Return the (x, y) coordinate for the center point of the cell that contains the specified text.  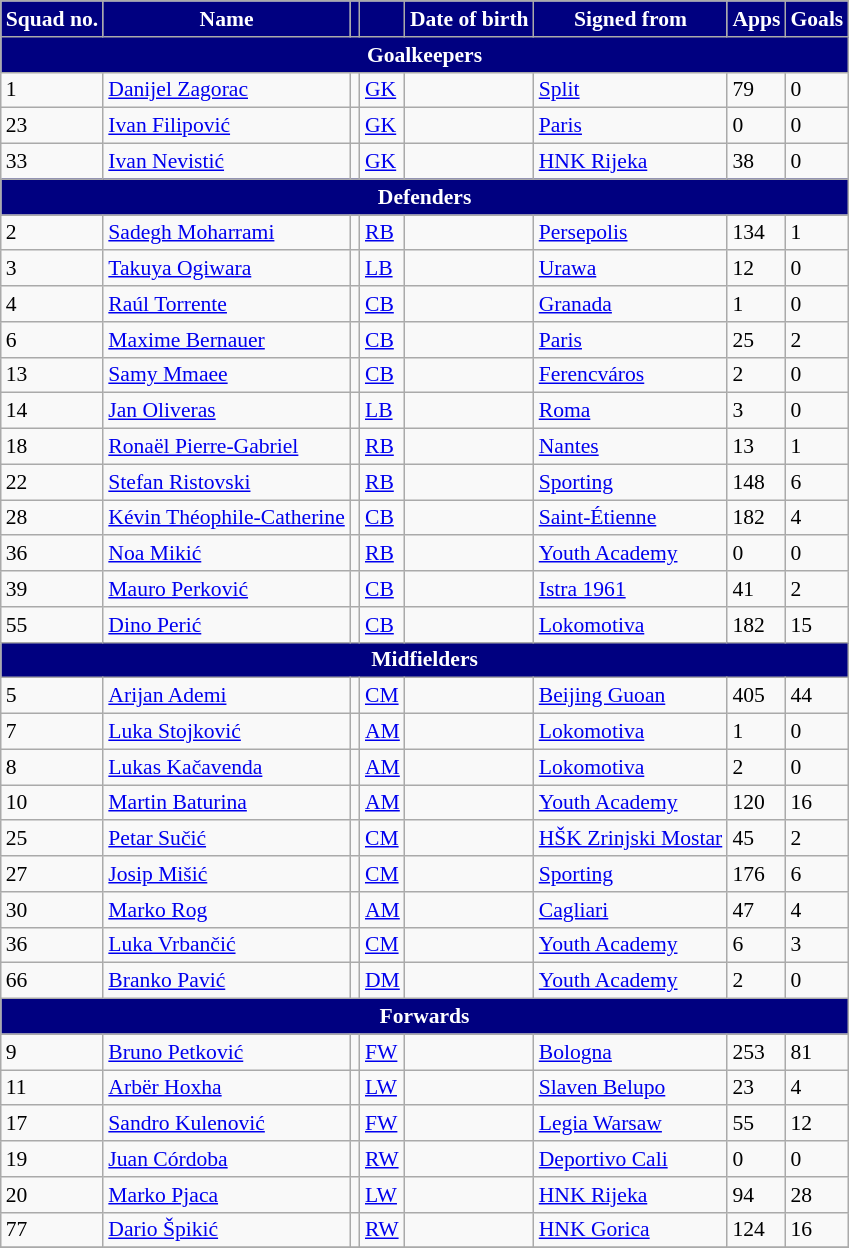
Dario Špikić (226, 1230)
77 (52, 1230)
79 (756, 90)
14 (52, 411)
10 (52, 803)
11 (52, 1088)
Marko Pjaca (226, 1195)
Danijel Zagorac (226, 90)
Marko Rog (226, 910)
120 (756, 803)
20 (52, 1195)
45 (756, 839)
30 (52, 910)
Ronaël Pierre-Gabriel (226, 447)
38 (756, 162)
9 (52, 1052)
176 (756, 874)
Takuya Ogiwara (226, 269)
Urawa (631, 269)
Samy Mmaee (226, 375)
8 (52, 767)
44 (816, 696)
19 (52, 1159)
33 (52, 162)
66 (52, 981)
Stefan Ristovski (226, 482)
Petar Sučić (226, 839)
Branko Pavić (226, 981)
Ivan Filipović (226, 126)
DM (382, 981)
Noa Mikić (226, 554)
Mauro Perković (226, 589)
253 (756, 1052)
Luka Stojković (226, 732)
Goals (816, 19)
Juan Córdoba (226, 1159)
Ferencváros (631, 375)
Lukas Kačavenda (226, 767)
Maxime Bernauer (226, 340)
Kévin Théophile-Catherine (226, 518)
405 (756, 696)
Roma (631, 411)
Martin Baturina (226, 803)
Apps (756, 19)
Bruno Petković (226, 1052)
Forwards (425, 1017)
Name (226, 19)
134 (756, 233)
Istra 1961 (631, 589)
Cagliari (631, 910)
22 (52, 482)
39 (52, 589)
Goalkeepers (425, 55)
148 (756, 482)
18 (52, 447)
Squad no. (52, 19)
Midfielders (425, 660)
27 (52, 874)
47 (756, 910)
Deportivo Cali (631, 1159)
Date of birth (470, 19)
Sandro Kulenović (226, 1124)
124 (756, 1230)
81 (816, 1052)
Sadegh Moharrami (226, 233)
Saint-Étienne (631, 518)
Ivan Nevistić (226, 162)
17 (52, 1124)
94 (756, 1195)
Persepolis (631, 233)
15 (816, 625)
Nantes (631, 447)
Beijing Guoan (631, 696)
HŠK Zrinjski Mostar (631, 839)
7 (52, 732)
5 (52, 696)
41 (756, 589)
Split (631, 90)
HNK Gorica (631, 1230)
Defenders (425, 197)
Signed from (631, 19)
Josip Mišić (226, 874)
Arbër Hoxha (226, 1088)
Raúl Torrente (226, 304)
Slaven Belupo (631, 1088)
Jan Oliveras (226, 411)
Legia Warsaw (631, 1124)
Granada (631, 304)
Luka Vrbančić (226, 945)
Arijan Ademi (226, 696)
Dino Perić (226, 625)
Bologna (631, 1052)
